Output the [x, y] coordinate of the center of the cell containing the given text.  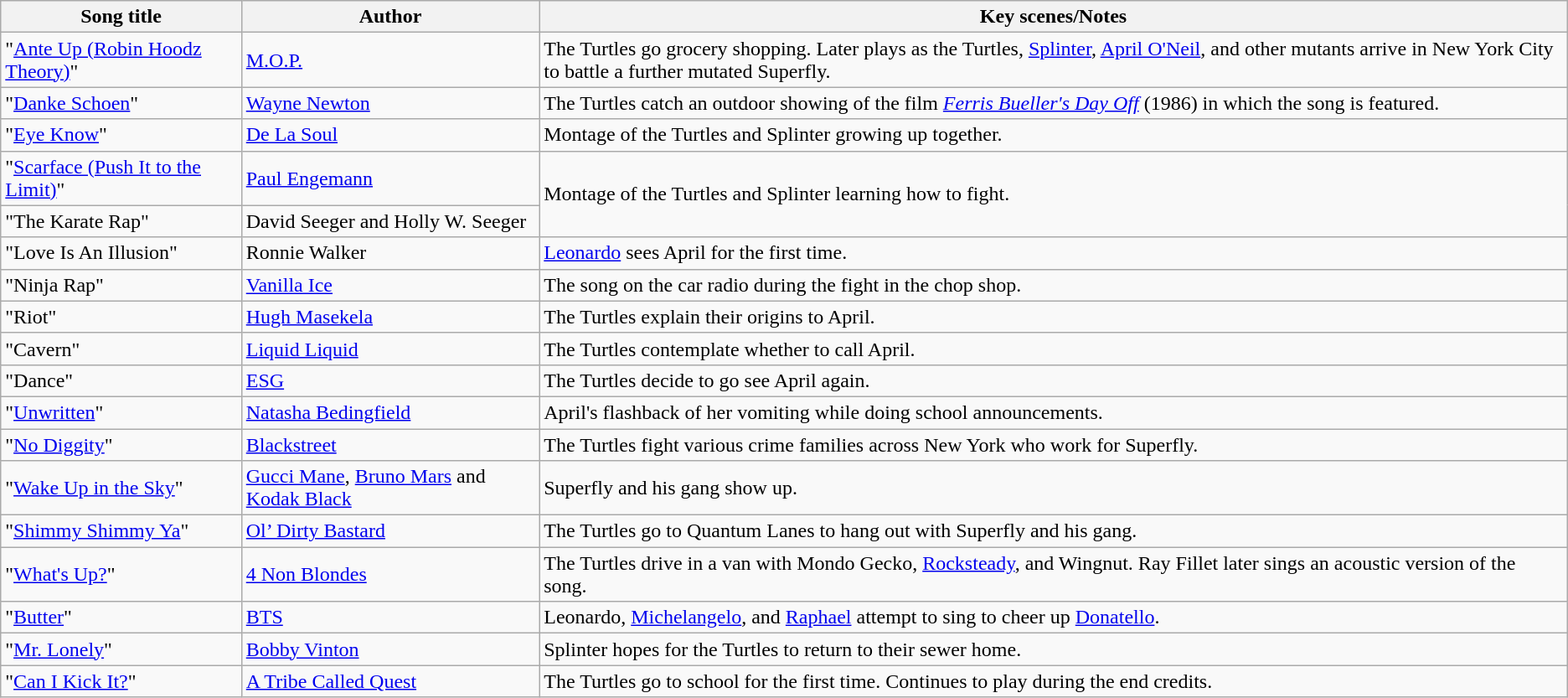
Natasha Bedingfield [390, 412]
Montage of the Turtles and Splinter learning how to fight. [1054, 194]
"Butter" [121, 618]
The Turtles contemplate whether to call April. [1054, 349]
A Tribe Called Quest [390, 681]
Ol’ Dirty Bastard [390, 531]
Key scenes/Notes [1054, 17]
Splinter hopes for the Turtles to return to their sewer home. [1054, 649]
Hugh Masekela [390, 317]
BTS [390, 618]
M.O.P. [390, 60]
Author [390, 17]
The Turtles catch an outdoor showing of the film Ferris Bueller's Day Off (1986) in which the song is featured. [1054, 103]
The Turtles go to school for the first time. Continues to play during the end credits. [1054, 681]
The song on the car radio during the fight in the chop shop. [1054, 285]
Blackstreet [390, 445]
April's flashback of her vomiting while doing school announcements. [1054, 412]
ESG [390, 380]
"Ninja Rap" [121, 285]
The Turtles go to Quantum Lanes to hang out with Superfly and his gang. [1054, 531]
David Seeger and Holly W. Seeger [390, 221]
Leonardo sees April for the first time. [1054, 253]
"Wake Up in the Sky" [121, 488]
4 Non Blondes [390, 575]
"Unwritten" [121, 412]
"Riot" [121, 317]
"Shimmy Shimmy Ya" [121, 531]
Superfly and his gang show up. [1054, 488]
"No Diggity" [121, 445]
"What's Up?" [121, 575]
"Eye Know" [121, 135]
"Can I Kick It?" [121, 681]
Leonardo, Michelangelo, and Raphael attempt to sing to cheer up Donatello. [1054, 618]
"The Karate Rap" [121, 221]
"Mr. Lonely" [121, 649]
"Cavern" [121, 349]
"Scarface (Push It to the Limit)" [121, 178]
"Ante Up (Robin Hoodz Theory)" [121, 60]
Vanilla Ice [390, 285]
"Love Is An Illusion" [121, 253]
The Turtles explain their origins to April. [1054, 317]
Wayne Newton [390, 103]
"Dance" [121, 380]
Gucci Mane, Bruno Mars and Kodak Black [390, 488]
The Turtles drive in a van with Mondo Gecko, Rocksteady, and Wingnut. Ray Fillet later sings an acoustic version of the song. [1054, 575]
Liquid Liquid [390, 349]
Montage of the Turtles and Splinter growing up together. [1054, 135]
Paul Engemann [390, 178]
Song title [121, 17]
Bobby Vinton [390, 649]
The Turtles decide to go see April again. [1054, 380]
"Danke Schoen" [121, 103]
Ronnie Walker [390, 253]
De La Soul [390, 135]
The Turtles fight various crime families across New York who work for Superfly. [1054, 445]
